From the cell containing the given text, extract its center point as [X, Y] coordinate. 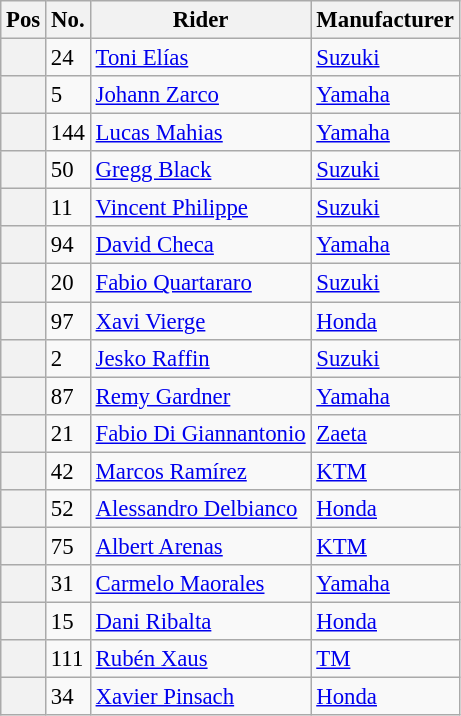
Gregg Black [200, 170]
Manufacturer [385, 20]
Toni Elías [200, 58]
Albert Arenas [200, 546]
No. [68, 20]
Rider [200, 20]
TM [385, 659]
31 [68, 584]
87 [68, 396]
144 [68, 133]
21 [68, 433]
Fabio Quartararo [200, 283]
75 [68, 546]
97 [68, 321]
94 [68, 245]
11 [68, 208]
Johann Zarco [200, 95]
Dani Ribalta [200, 621]
20 [68, 283]
5 [68, 95]
24 [68, 58]
Xavier Pinsach [200, 697]
Xavi Vierge [200, 321]
Marcos Ramírez [200, 471]
Remy Gardner [200, 396]
50 [68, 170]
Fabio Di Giannantonio [200, 433]
42 [68, 471]
Pos [24, 20]
Vincent Philippe [200, 208]
Carmelo Maorales [200, 584]
Rubén Xaus [200, 659]
Alessandro Delbianco [200, 509]
David Checa [200, 245]
15 [68, 621]
Zaeta [385, 433]
Lucas Mahias [200, 133]
111 [68, 659]
2 [68, 358]
Jesko Raffin [200, 358]
52 [68, 509]
34 [68, 697]
